Provide the (X, Y) coordinate of the cell's center where the given text is located.  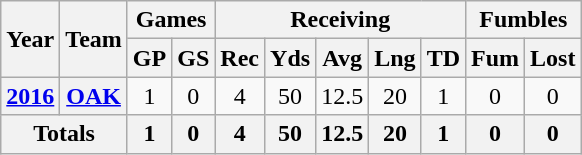
TD (443, 58)
Team (94, 39)
GP (149, 58)
Receiving (340, 20)
Totals (64, 134)
OAK (94, 96)
Rec (240, 58)
Fum (496, 58)
Year (30, 39)
Lng (395, 58)
2016 (30, 96)
Games (170, 20)
Avg (342, 58)
GS (194, 58)
Fumbles (524, 20)
Yds (290, 58)
Lost (553, 58)
